For the text-containing cell, return its midpoint in [x, y] coordinate format. 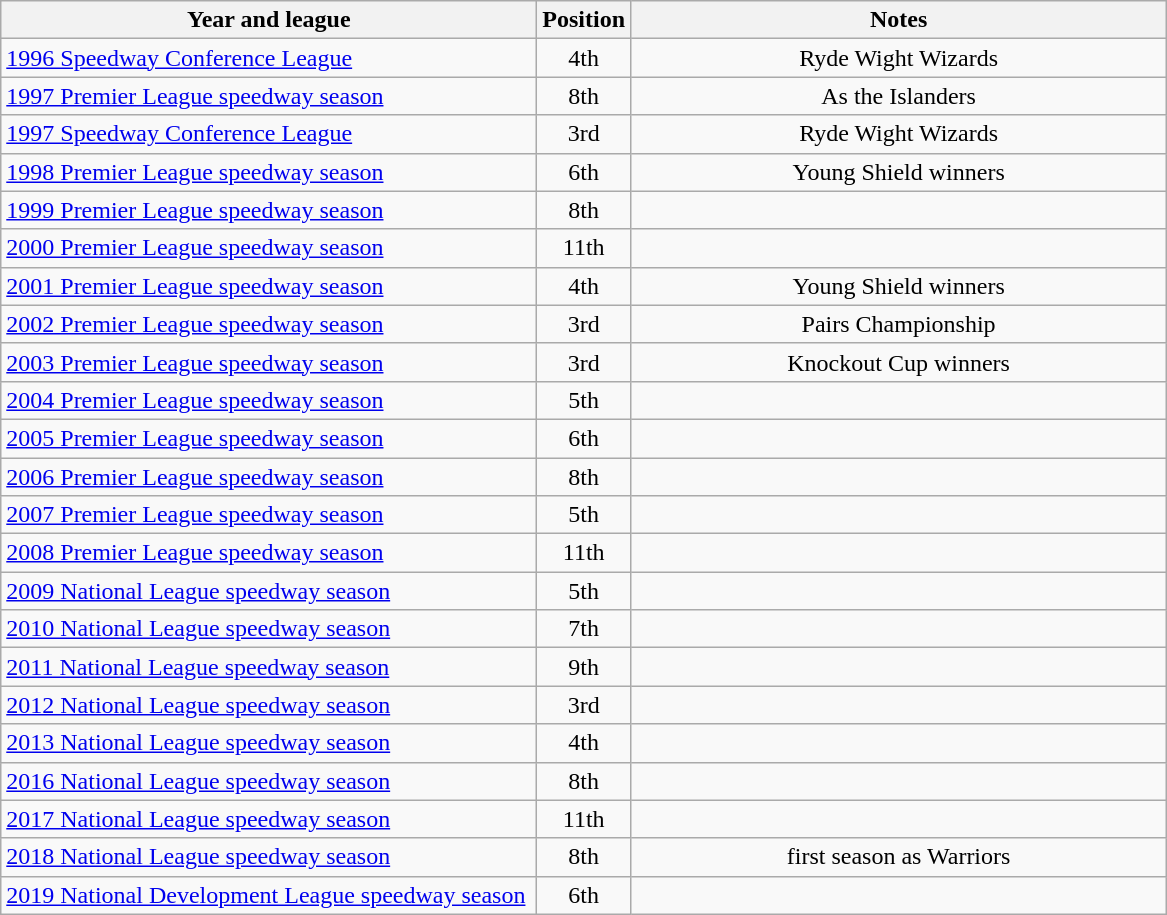
2009 National League speedway season [269, 591]
Notes [899, 20]
first season as Warriors [899, 857]
2019 National Development League speedway season [269, 895]
Position [584, 20]
2004 Premier League speedway season [269, 400]
2001 Premier League speedway season [269, 286]
2016 National League speedway season [269, 781]
2002 Premier League speedway season [269, 324]
2018 National League speedway season [269, 857]
2011 National League speedway season [269, 667]
2000 Premier League speedway season [269, 248]
1997 Premier League speedway season [269, 96]
1998 Premier League speedway season [269, 172]
2010 National League speedway season [269, 629]
2013 National League speedway season [269, 743]
1996 Speedway Conference League [269, 58]
As the Islanders [899, 96]
2012 National League speedway season [269, 705]
9th [584, 667]
Year and league [269, 20]
2006 Premier League speedway season [269, 477]
Pairs Championship [899, 324]
2007 Premier League speedway season [269, 515]
2008 Premier League speedway season [269, 553]
Knockout Cup winners [899, 362]
1999 Premier League speedway season [269, 210]
7th [584, 629]
2005 Premier League speedway season [269, 438]
2017 National League speedway season [269, 819]
2003 Premier League speedway season [269, 362]
1997 Speedway Conference League [269, 134]
